Scan for the cell matching the given text and deliver its (X, Y) coordinate at center. 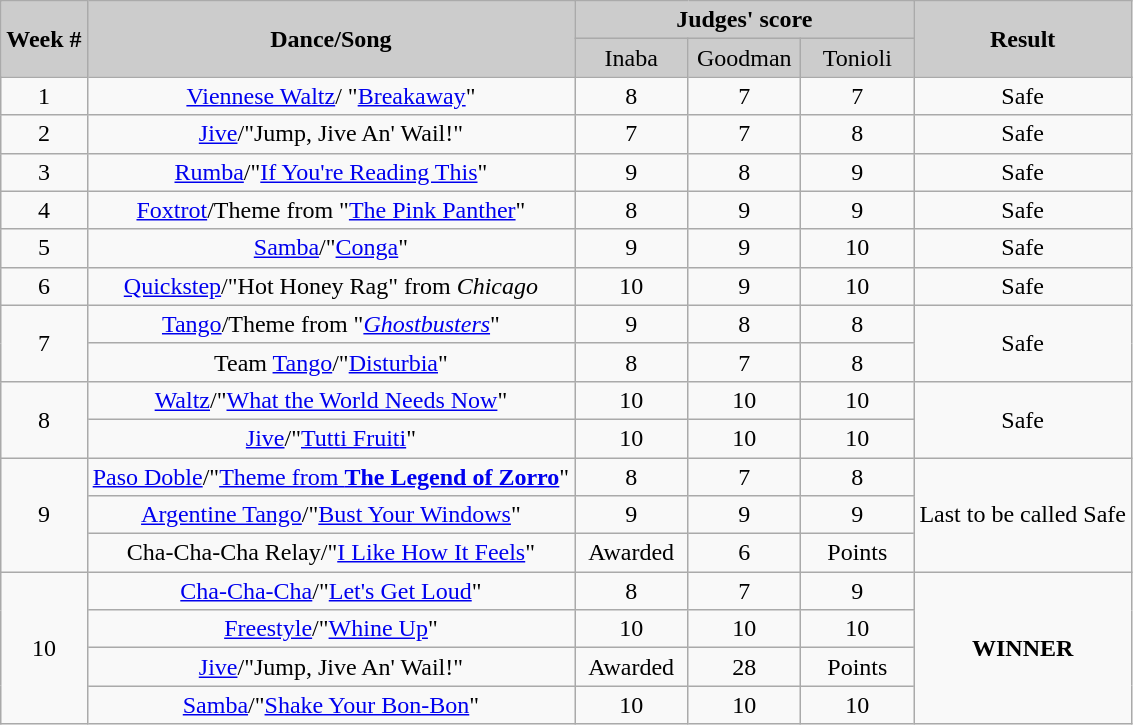
3 (44, 172)
Foxtrot/Theme from "The Pink Panther" (331, 210)
Quickstep/"Hot Honey Rag" from Chicago (331, 286)
28 (744, 667)
Paso Doble/"Theme from The Legend of Zorro" (331, 477)
Result (1023, 39)
Week # (44, 39)
Team Tango/"Disturbia" (331, 362)
Last to be called Safe (1023, 515)
Cha-Cha-Cha Relay/"I Like How It Feels" (331, 553)
Judges' score (744, 20)
Goodman (744, 58)
2 (44, 134)
WINNER (1023, 648)
1 (44, 96)
Dance/Song (331, 39)
Rumba/"If You're Reading This" (331, 172)
Tonioli (858, 58)
5 (44, 248)
Freestyle/"Whine Up" (331, 629)
Inaba (632, 58)
Cha-Cha-Cha/"Let's Get Loud" (331, 591)
Viennese Waltz/ "Breakaway" (331, 96)
4 (44, 210)
Waltz/"What the World Needs Now" (331, 400)
Samba/"Shake Your Bon-Bon" (331, 705)
Samba/"Conga" (331, 248)
Jive/"Tutti Fruiti" (331, 438)
Argentine Tango/"Bust Your Windows" (331, 515)
Tango/Theme from "Ghostbusters" (331, 324)
